Capture the cell that displays the provided text and extract its (x, y) central coordinate. 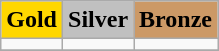
Silver (98, 20)
Gold (32, 20)
Bronze (176, 20)
